Provide the [x, y] coordinate of the cell's center where the given text is located.  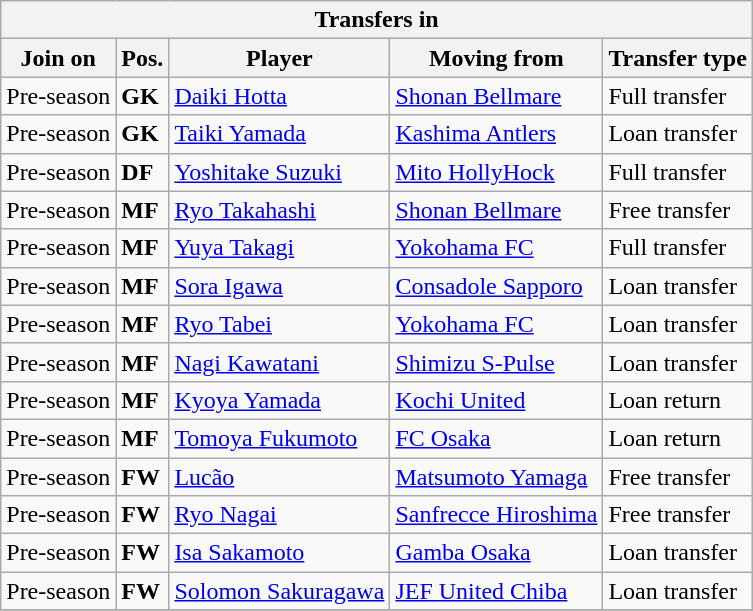
Nagi Kawatani [280, 362]
Transfers in [377, 20]
Isa Sakamoto [280, 553]
Taiki Yamada [280, 134]
Gamba Osaka [496, 553]
Tomoya Fukumoto [280, 438]
Ryo Takahashi [280, 210]
Shimizu S-Pulse [496, 362]
Solomon Sakuragawa [280, 591]
Transfer type [678, 58]
Sora Igawa [280, 286]
Kashima Antlers [496, 134]
Yuya Takagi [280, 248]
Yoshitake Suzuki [280, 172]
Join on [58, 58]
FC Osaka [496, 438]
JEF United Chiba [496, 591]
Lucão [280, 477]
Ryo Nagai [280, 515]
Player [280, 58]
Moving from [496, 58]
Mito HollyHock [496, 172]
Pos. [142, 58]
Kochi United [496, 400]
Daiki Hotta [280, 96]
DF [142, 172]
Consadole Sapporo [496, 286]
Sanfrecce Hiroshima [496, 515]
Matsumoto Yamaga [496, 477]
Kyoya Yamada [280, 400]
Ryo Tabei [280, 324]
